Locate the cell with the specified text and output its (x, y) center coordinate. 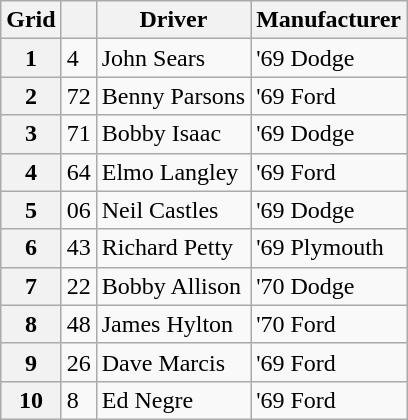
James Hylton (173, 324)
Bobby Isaac (173, 134)
Grid (31, 20)
Richard Petty (173, 248)
Driver (173, 20)
3 (31, 134)
Manufacturer (329, 20)
10 (31, 400)
1 (31, 58)
71 (78, 134)
64 (78, 172)
26 (78, 362)
2 (31, 96)
John Sears (173, 58)
22 (78, 286)
9 (31, 362)
Neil Castles (173, 210)
Benny Parsons (173, 96)
5 (31, 210)
Elmo Langley (173, 172)
'69 Plymouth (329, 248)
Dave Marcis (173, 362)
Ed Negre (173, 400)
6 (31, 248)
7 (31, 286)
48 (78, 324)
43 (78, 248)
06 (78, 210)
72 (78, 96)
'70 Ford (329, 324)
Bobby Allison (173, 286)
'70 Dodge (329, 286)
